Detect which cell encompasses the target text, then output its (X, Y) center coordinate. 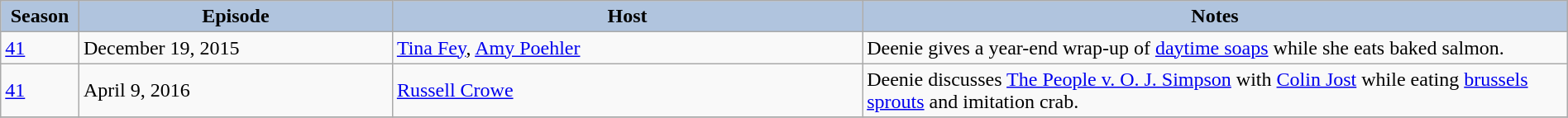
Deenie discusses The People v. O. J. Simpson with Colin Jost while eating brussels sprouts and imitation crab. (1216, 91)
Deenie gives a year-end wrap-up of daytime soaps while she eats baked salmon. (1216, 48)
December 19, 2015 (235, 48)
Notes (1216, 17)
Russell Crowe (627, 91)
Episode (235, 17)
Host (627, 17)
April 9, 2016 (235, 91)
Season (40, 17)
Tina Fey, Amy Poehler (627, 48)
